Capture the cell that displays the provided text and extract its (X, Y) central coordinate. 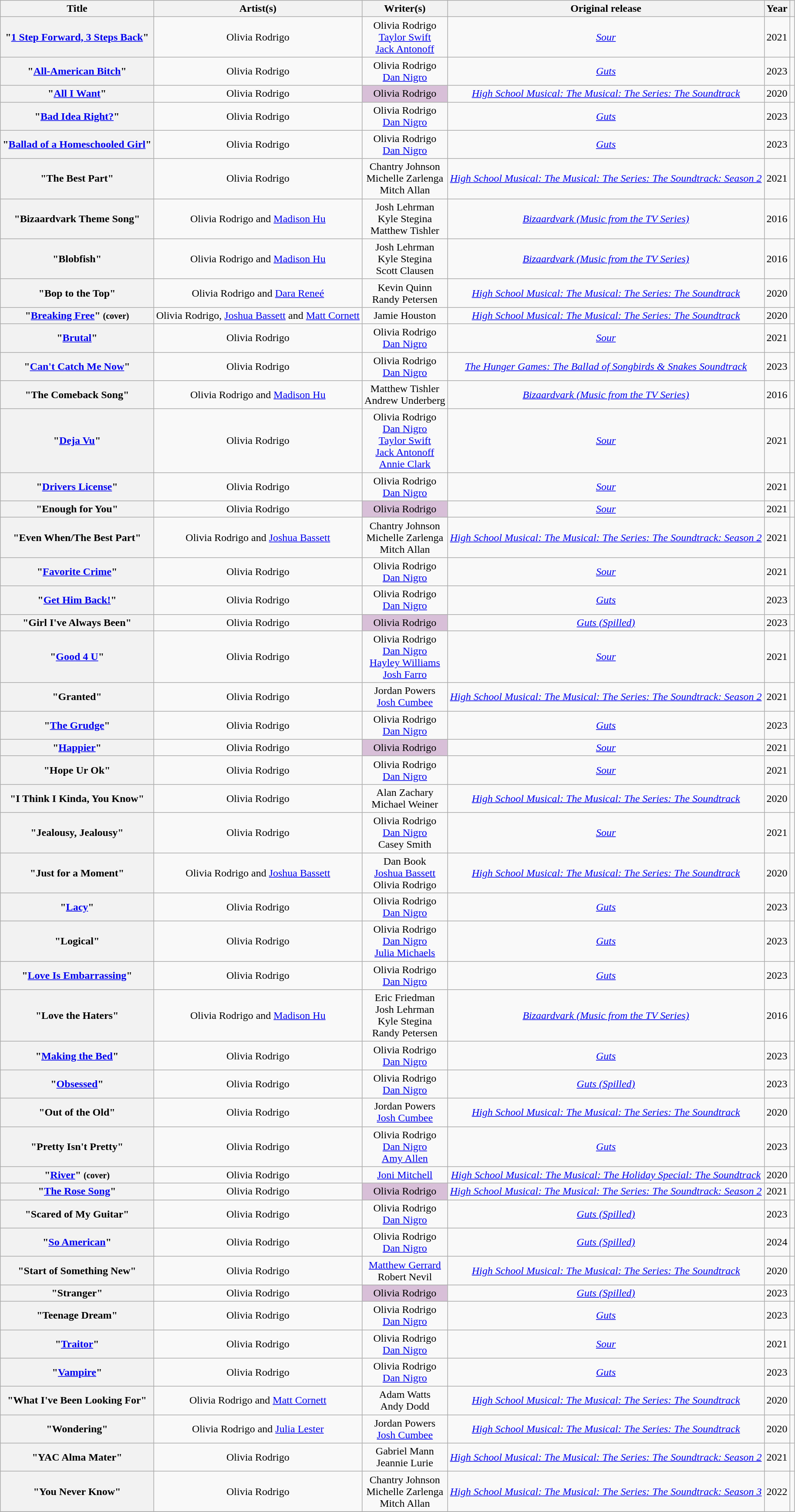
"The Grudge" (77, 725)
"All-American Bitch" (77, 71)
Josh Lehrman Kyle Stegina Matthew Tishler (405, 219)
"What I've Been Looking For" (77, 1401)
Artist(s) (258, 9)
"Pretty Isn't Pretty" (77, 1147)
Olivia Rodrigo Dan Nigro Taylor Swift Jack Antonoff Annie Clark (405, 441)
"Happier" (77, 748)
"Breaking Free" (cover) (77, 315)
Olivia Rodrigo Taylor Swift Jack Antonoff (405, 37)
Olivia Rodrigo, Joshua Bassett and Matt Cornett (258, 315)
Alan Zachary Michael Weiner (405, 798)
Kevin Quinn Randy Petersen (405, 293)
"Bad Idea Right?" (77, 116)
"Vampire" (77, 1372)
Olivia Rodrigo and Matt Cornett (258, 1401)
"1 Step Forward, 3 Steps Back" (77, 37)
Gabriel Mann Jeannie Lurie (405, 1458)
"Get Him Back!" (77, 600)
"Making the Bed" (77, 1056)
"Obsessed" (77, 1084)
"Love the Haters" (77, 1016)
"I Think I Kinda, You Know" (77, 798)
Olivia Rodrigo Dan Nigro Casey Smith (405, 832)
Olivia Rodrigo Dan Nigro Amy Allen (405, 1147)
"The Best Part" (77, 179)
"Favorite Crime" (77, 572)
Olivia Rodrigo and Julia Lester (258, 1429)
Adam Watts Andy Dodd (405, 1401)
Dan Book Joshua Bassett Olivia Rodrigo (405, 873)
Title (77, 9)
"Logical" (77, 941)
"Lacy" (77, 907)
"Traitor" (77, 1343)
"Enough for You" (77, 509)
Joni Mitchell (405, 1175)
Olivia Rodrigo Dan Nigro Julia Michaels (405, 941)
"Drivers License" (77, 487)
"Girl I've Always Been" (77, 622)
Year (777, 9)
"Even When/The Best Part" (77, 538)
"Love Is Embarrassing" (77, 976)
"Bizaardvark Theme Song" (77, 219)
"Good 4 U" (77, 657)
"Stranger" (77, 1293)
High School Musical: The Musical: The Series: The Soundtrack: Season 3 (606, 1492)
"You Never Know" (77, 1492)
"Deja Vu" (77, 441)
Olivia Rodrigo and Dara Reneé (258, 293)
"Just for a Moment" (77, 873)
"Bop to the Top" (77, 293)
Writer(s) (405, 9)
Josh Lehrman Kyle Stegina Scott Clausen (405, 259)
"Hope Ur Ok" (77, 770)
2022 (777, 1492)
"River" (cover) (77, 1175)
"Can't Catch Me Now" (77, 366)
Original release (606, 9)
"YAC Alma Mater" (77, 1458)
Eric Friedman Josh Lehrman Kyle Stegina Randy Petersen (405, 1016)
Matthew Tishler Andrew Underberg (405, 395)
Jamie Houston (405, 315)
"Scared of My Guitar" (77, 1214)
"Teenage Dream" (77, 1316)
"Jealousy, Jealousy" (77, 832)
"So American" (77, 1242)
2024 (777, 1242)
"Blobfish" (77, 259)
Olivia Rodrigo Dan Nigro Hayley Williams Josh Farro (405, 657)
Matthew Gerrard Robert Nevil (405, 1270)
"The Rose Song" (77, 1191)
"Granted" (77, 697)
The Hunger Games: The Ballad of Songbirds & Snakes Soundtrack (606, 366)
"Out of the Old" (77, 1113)
"Brutal" (77, 338)
"Start of Something New" (77, 1270)
"Wondering" (77, 1429)
"Ballad of a Homeschooled Girl" (77, 145)
High School Musical: The Musical: The Holiday Special: The Soundtrack (606, 1175)
"All I Want" (77, 94)
"The Comeback Song" (77, 395)
